Determine the [X, Y] coordinate at the center of the cell enclosing the given text.  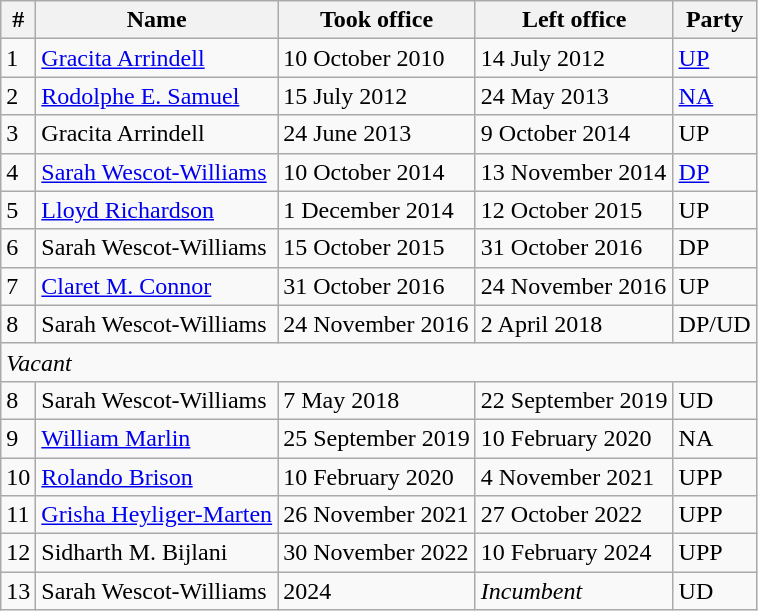
24 June 2013 [377, 134]
24 May 2013 [574, 96]
12 [18, 553]
22 September 2019 [574, 400]
10 October 2014 [377, 172]
DP/UD [714, 324]
27 October 2022 [574, 515]
3 [18, 134]
Grisha Heyliger-Marten [157, 515]
26 November 2021 [377, 515]
2 [18, 96]
Took office [377, 20]
7 [18, 286]
13 November 2014 [574, 172]
1 December 2014 [377, 210]
11 [18, 515]
7 May 2018 [377, 400]
Vacant [378, 362]
Party [714, 20]
Lloyd Richardson [157, 210]
15 July 2012 [377, 96]
12 October 2015 [574, 210]
2 April 2018 [574, 324]
Name [157, 20]
# [18, 20]
Incumbent [574, 591]
10 October 2010 [377, 58]
6 [18, 248]
5 [18, 210]
10 [18, 477]
30 November 2022 [377, 553]
Claret M. Connor [157, 286]
10 February 2024 [574, 553]
William Marlin [157, 438]
14 July 2012 [574, 58]
4 November 2021 [574, 477]
13 [18, 591]
Sidharth M. Bijlani [157, 553]
15 October 2015 [377, 248]
25 September 2019 [377, 438]
Left office [574, 20]
2024 [377, 591]
1 [18, 58]
4 [18, 172]
9 [18, 438]
Rodolphe E. Samuel [157, 96]
9 October 2014 [574, 134]
Rolando Brison [157, 477]
